Detect which cell encompasses the target text, then output its (x, y) center coordinate. 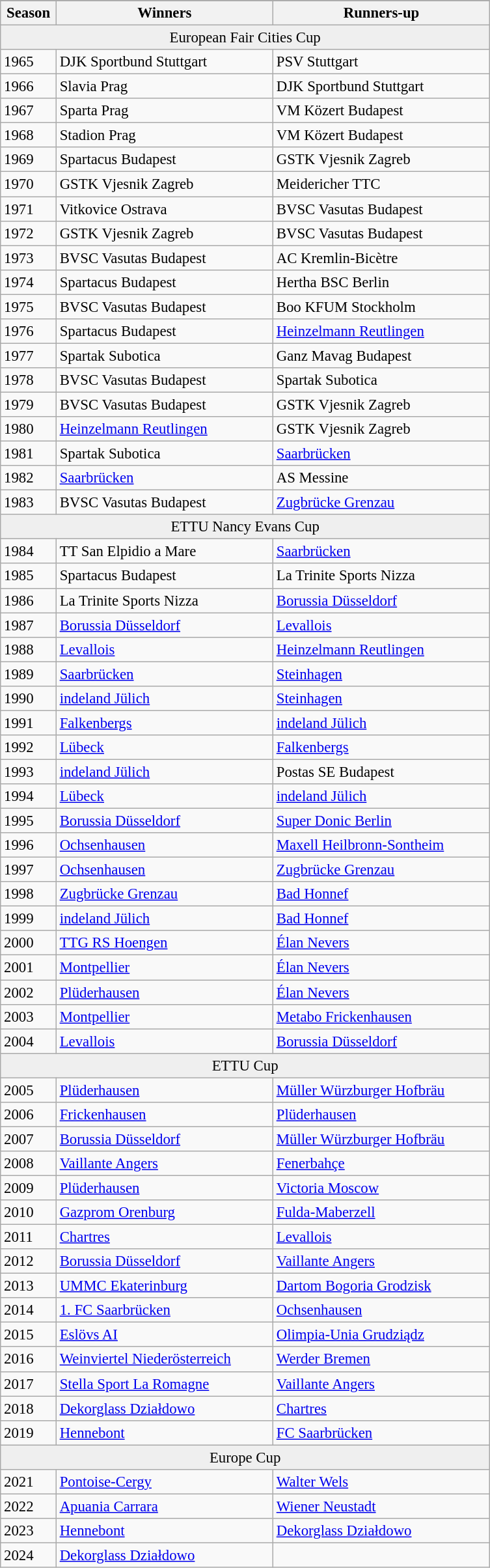
European Fair Cities Cup (245, 38)
2014 (29, 1310)
Slavia Prag (164, 87)
2001 (29, 968)
1994 (29, 796)
1973 (29, 258)
2019 (29, 1433)
1985 (29, 576)
2005 (29, 1090)
Winners (164, 13)
1982 (29, 478)
1969 (29, 160)
Sparta Prag (164, 111)
1975 (29, 307)
2008 (29, 1164)
Runners-up (381, 13)
TTG RS Hoengen (164, 944)
1972 (29, 233)
Vitkovice Ostrava (164, 209)
2024 (29, 1555)
ETTU Nancy Evans Cup (245, 527)
Meidericher TTC (381, 184)
1983 (29, 503)
Apuania Carrara (164, 1506)
1979 (29, 404)
UMMC Ekaterinburg (164, 1286)
Hertha BSC Berlin (381, 282)
2012 (29, 1261)
Pontoise-Cergy (164, 1482)
1999 (29, 919)
1978 (29, 380)
1976 (29, 331)
TT San Elpidio a Mare (164, 552)
1987 (29, 625)
Boo KFUM Stockholm (381, 307)
Fulda-Maberzell (381, 1212)
Olimpia-Unia Grudziądz (381, 1335)
Super Donic Berlin (381, 821)
1995 (29, 821)
Gazprom Orenburg (164, 1212)
2016 (29, 1360)
1968 (29, 135)
1989 (29, 674)
Stadion Prag (164, 135)
Frickenhausen (164, 1115)
2011 (29, 1237)
Werder Bremen (381, 1360)
Wiener Neustadt (381, 1506)
2022 (29, 1506)
Weinviertel Niederösterreich (164, 1360)
1967 (29, 111)
2010 (29, 1212)
Stella Sport La Romagne (164, 1384)
1977 (29, 356)
2007 (29, 1139)
Eslövs AI (164, 1335)
ETTU Cup (245, 1065)
1984 (29, 552)
2003 (29, 1016)
Maxell Heilbronn-Sontheim (381, 845)
PSV Stuttgart (381, 62)
Walter Wels (381, 1482)
1980 (29, 429)
2009 (29, 1188)
2002 (29, 992)
1996 (29, 845)
1992 (29, 748)
2018 (29, 1408)
2017 (29, 1384)
1971 (29, 209)
Victoria Moscow (381, 1188)
1993 (29, 772)
1990 (29, 699)
Dartom Bogoria Grodzisk (381, 1286)
AC Kremlin-Bicètre (381, 258)
1998 (29, 894)
1966 (29, 87)
2013 (29, 1286)
FC Saarbrücken (381, 1433)
1991 (29, 723)
Ganz Mavag Budapest (381, 356)
1974 (29, 282)
Fenerbahçe (381, 1164)
1997 (29, 870)
2004 (29, 1041)
1965 (29, 62)
1986 (29, 600)
Postas SE Budapest (381, 772)
Metabo Frickenhausen (381, 1016)
AS Messine (381, 478)
Season (29, 13)
1981 (29, 454)
Europe Cup (245, 1457)
2023 (29, 1531)
2021 (29, 1482)
2006 (29, 1115)
1988 (29, 649)
2015 (29, 1335)
1970 (29, 184)
2000 (29, 944)
1. FC Saarbrücken (164, 1310)
